For the text-containing cell, return its midpoint in [X, Y] coordinate format. 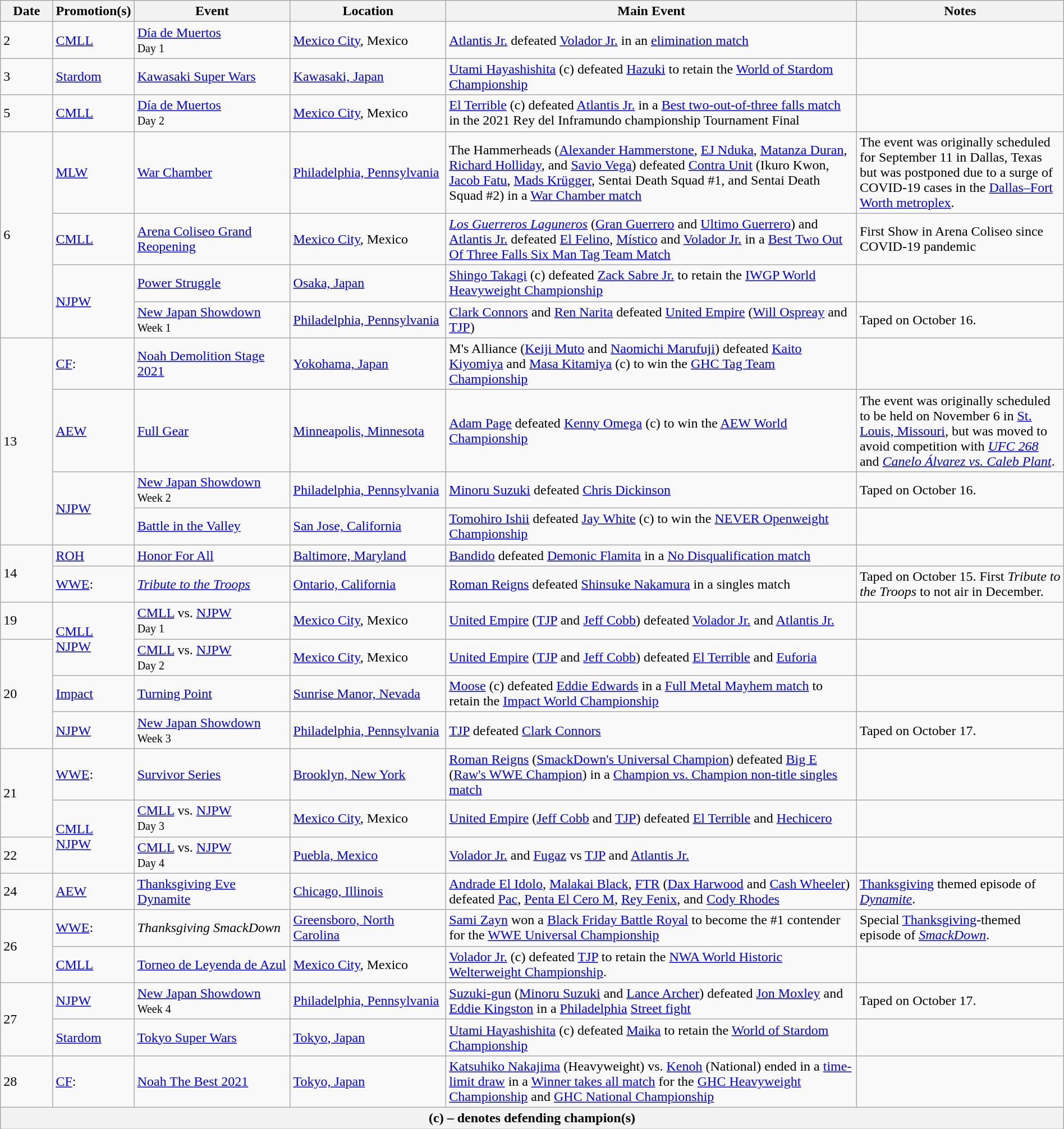
22 [27, 855]
New Japan ShowdownWeek 3 [212, 731]
(c) – denotes defending champion(s) [532, 1118]
Ontario, California [368, 585]
Special Thanksgiving-themed episode of SmackDown. [960, 928]
Honor For All [212, 555]
War Chamber [212, 172]
26 [27, 946]
Chicago, Illinois [368, 891]
Impact [93, 694]
El Terrible (c) defeated Atlantis Jr. in a Best two-out-of-three falls match in the 2021 Rey del Inframundo championship Tournament Final [652, 113]
CMLL vs. NJPWDay 2 [212, 658]
Adam Page defeated Kenny Omega (c) to win the AEW World Championship [652, 430]
Noah Demolition Stage 2021 [212, 364]
CMLL vs. NJPWDay 1 [212, 621]
Utami Hayashishita (c) defeated Maika to retain the World of Stardom Championship [652, 1037]
Andrade El Idolo, Malakai Black, FTR (Dax Harwood and Cash Wheeler) defeated Pac, Penta El Cero M, Rey Fenix, and Cody Rhodes [652, 891]
Taped on October 15. First Tribute to the Troops to not air in December. [960, 585]
Arena Coliseo Grand Reopening [212, 239]
Turning Point [212, 694]
Battle in the Valley [212, 526]
First Show in Arena Coliseo since COVID-19 pandemic [960, 239]
Minneapolis, Minnesota [368, 430]
Osaka, Japan [368, 283]
United Empire (Jeff Cobb and TJP) defeated El Terrible and Hechicero [652, 818]
Atlantis Jr. defeated Volador Jr. in an elimination match [652, 40]
Kawasaki Super Wars [212, 76]
Greensboro, North Carolina [368, 928]
Bandido defeated Demonic Flamita in a No Disqualification match [652, 555]
Volador Jr. and Fugaz vs TJP and Atlantis Jr. [652, 855]
Thanksgiving SmackDown [212, 928]
Power Struggle [212, 283]
Utami Hayashishita (c) defeated Hazuki to retain the World of Stardom Championship [652, 76]
United Empire (TJP and Jeff Cobb) defeated El Terrible and Euforia [652, 658]
Baltimore, Maryland [368, 555]
CMLL vs. NJPWDay 4 [212, 855]
Yokohama, Japan [368, 364]
ROH [93, 555]
Minoru Suzuki defeated Chris Dickinson [652, 489]
Puebla, Mexico [368, 855]
Suzuki-gun (Minoru Suzuki and Lance Archer) defeated Jon Moxley and Eddie Kingston in a Philadelphia Street fight [652, 1001]
Tribute to the Troops [212, 585]
New Japan ShowdownWeek 4 [212, 1001]
3 [27, 76]
Día de MuertosDay 1 [212, 40]
Survivor Series [212, 774]
6 [27, 235]
Location [368, 11]
Kawasaki, Japan [368, 76]
Event [212, 11]
Volador Jr. (c) defeated TJP to retain the NWA World Historic Welterweight Championship. [652, 964]
New Japan ShowdownWeek 2 [212, 489]
San Jose, California [368, 526]
Día de MuertosDay 2 [212, 113]
Sunrise Manor, Nevada [368, 694]
2 [27, 40]
Roman Reigns (SmackDown's Universal Champion) defeated Big E (Raw's WWE Champion) in a Champion vs. Champion non-title singles match [652, 774]
19 [27, 621]
28 [27, 1081]
Tomohiro Ishii defeated Jay White (c) to win the NEVER Openweight Championship [652, 526]
Brooklyn, New York [368, 774]
Thanksgiving themed episode of Dynamite. [960, 891]
Notes [960, 11]
Promotion(s) [93, 11]
M's Alliance (Keiji Muto and Naomichi Marufuji) defeated Kaito Kiyomiya and Masa Kitamiya (c) to win the GHC Tag Team Championship [652, 364]
United Empire (TJP and Jeff Cobb) defeated Volador Jr. and Atlantis Jr. [652, 621]
TJP defeated Clark Connors [652, 731]
Torneo de Leyenda de Azul [212, 964]
Moose (c) defeated Eddie Edwards in a Full Metal Mayhem match to retain the Impact World Championship [652, 694]
Shingo Takagi (c) defeated Zack Sabre Jr. to retain the IWGP World Heavyweight Championship [652, 283]
New Japan ShowdownWeek 1 [212, 320]
CMLL vs. NJPWDay 3 [212, 818]
Date [27, 11]
14 [27, 573]
Roman Reigns defeated Shinsuke Nakamura in a singles match [652, 585]
20 [27, 694]
Main Event [652, 11]
21 [27, 792]
MLW [93, 172]
Clark Connors and Ren Narita defeated United Empire (Will Ospreay and TJP) [652, 320]
Thanksgiving Eve Dynamite [212, 891]
Sami Zayn won a Black Friday Battle Royal to become the #1 contender for the WWE Universal Championship [652, 928]
24 [27, 891]
Full Gear [212, 430]
27 [27, 1019]
Noah The Best 2021 [212, 1081]
13 [27, 441]
5 [27, 113]
Tokyo Super Wars [212, 1037]
